Provide the (x, y) coordinate of the cell's center where the given text is located.  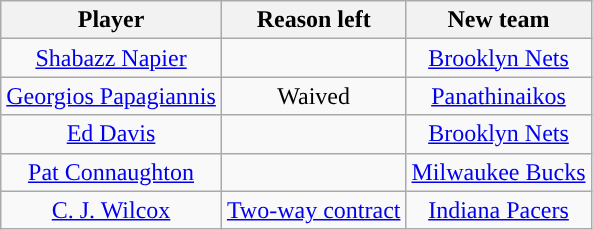
New team (498, 20)
Pat Connaughton (112, 172)
Panathinaikos (498, 96)
C. J. Wilcox (112, 210)
Player (112, 20)
Ed Davis (112, 134)
Georgios Papagiannis (112, 96)
Waived (314, 96)
Two-way contract (314, 210)
Milwaukee Bucks (498, 172)
Reason left (314, 20)
Indiana Pacers (498, 210)
Shabazz Napier (112, 58)
